For the text-containing cell, return its midpoint in [x, y] coordinate format. 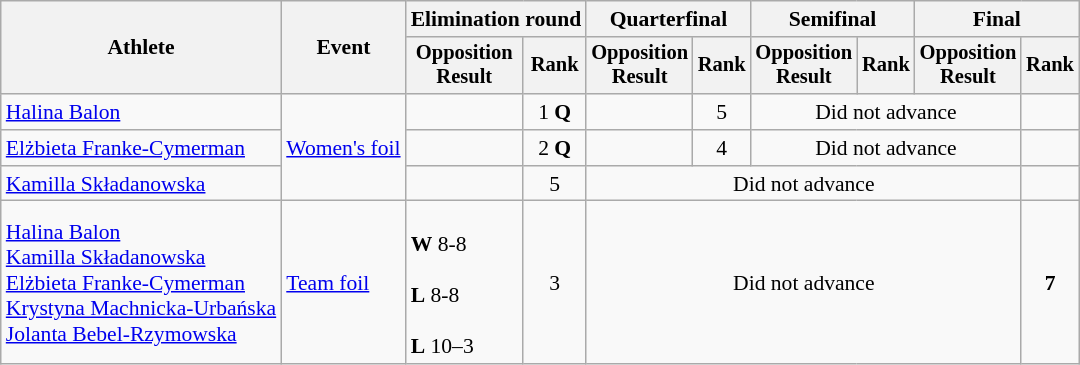
2 Q [554, 148]
Final [997, 19]
Elżbieta Franke-Cymerman [141, 148]
3 [554, 282]
Semifinal [832, 19]
Women's foil [343, 148]
Quarterfinal [668, 19]
Elimination round [496, 19]
Kamilla Składanowska [141, 184]
1 Q [554, 112]
Event [343, 48]
7 [1050, 282]
Athlete [141, 48]
4 [722, 148]
Team foil [343, 282]
Halina Balon [141, 112]
Halina BalonKamilla SkładanowskaElżbieta Franke-CymermanKrystyna Machnicka-UrbańskaJolanta Bebel-Rzymowska [141, 282]
W 8-8 L 8-8 L 10–3 [464, 282]
